Find where the given text appears and provide that cell's center as [X, Y] coordinate. 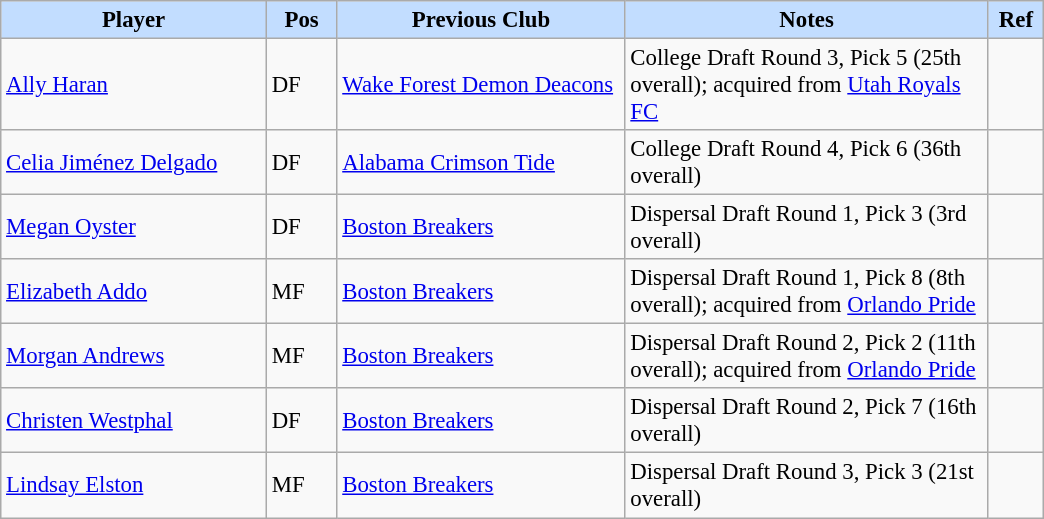
Dispersal Draft Round 2, Pick 2 (11th overall); acquired from Orlando Pride [806, 356]
Dispersal Draft Round 1, Pick 8 (8th overall); acquired from Orlando Pride [806, 292]
Ref [1016, 20]
College Draft Round 3, Pick 5 (25th overall); acquired from Utah Royals FC [806, 85]
Ally Haran [134, 85]
Morgan Andrews [134, 356]
Dispersal Draft Round 3, Pick 3 (21st overall) [806, 486]
Lindsay Elston [134, 486]
Celia Jiménez Delgado [134, 162]
Elizabeth Addo [134, 292]
Christen Westphal [134, 420]
College Draft Round 4, Pick 6 (36th overall) [806, 162]
Megan Oyster [134, 228]
Dispersal Draft Round 1, Pick 3 (3rd overall) [806, 228]
Wake Forest Demon Deacons [481, 85]
Notes [806, 20]
Dispersal Draft Round 2, Pick 7 (16th overall) [806, 420]
Alabama Crimson Tide [481, 162]
Pos [302, 20]
Previous Club [481, 20]
Player [134, 20]
